Scan for the cell matching the given text and deliver its [x, y] coordinate at center. 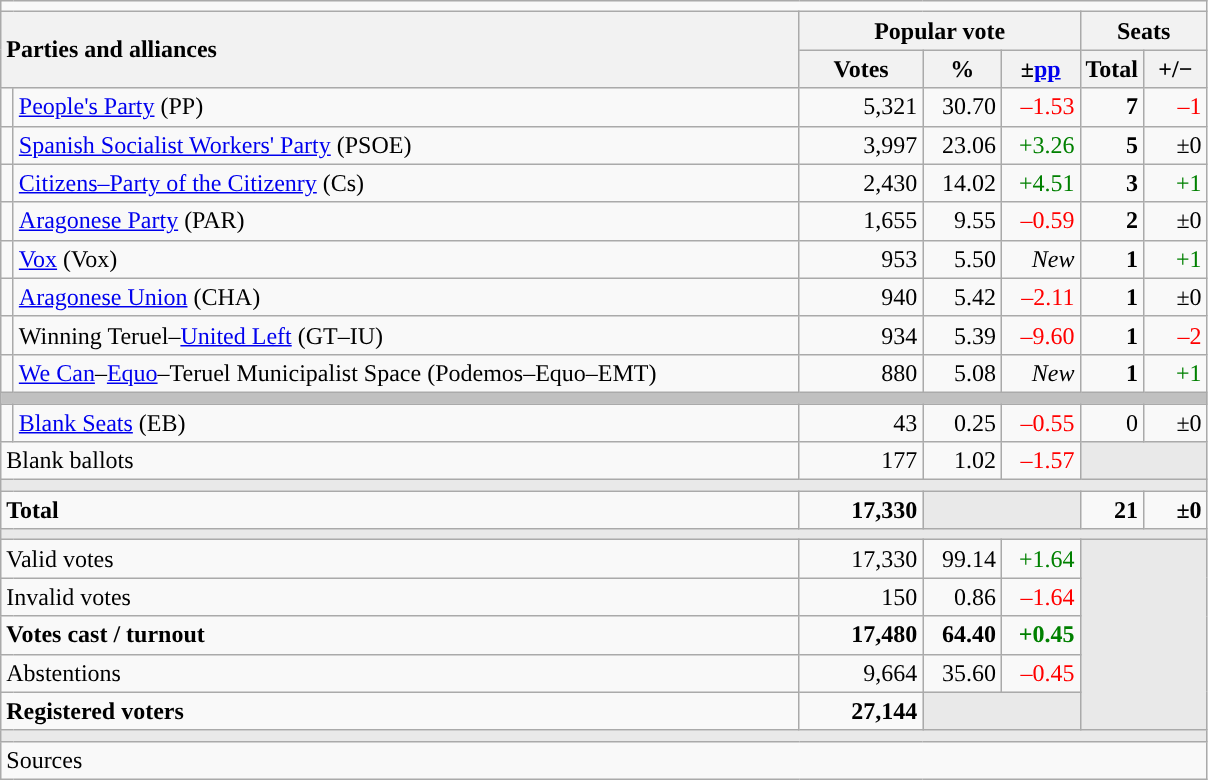
3,997 [861, 145]
64.40 [962, 635]
880 [861, 373]
Valid votes [400, 559]
21 [1112, 510]
5,321 [861, 107]
Aragonese Union (CHA) [406, 297]
177 [861, 461]
Spanish Socialist Workers' Party (PSOE) [406, 145]
5.08 [962, 373]
0.86 [962, 597]
953 [861, 259]
Aragonese Party (PAR) [406, 221]
+1.64 [1040, 559]
43 [861, 423]
7 [1112, 107]
5.50 [962, 259]
2 [1112, 221]
5.39 [962, 335]
Votes [861, 69]
17,480 [861, 635]
14.02 [962, 183]
940 [861, 297]
+/− [1176, 69]
–1.64 [1040, 597]
Votes cast / turnout [400, 635]
Popular vote [940, 31]
–0.55 [1040, 423]
+4.51 [1040, 183]
Blank ballots [400, 461]
Citizens–Party of the Citizenry (Cs) [406, 183]
–2 [1176, 335]
Seats [1144, 31]
+0.45 [1040, 635]
5.42 [962, 297]
35.60 [962, 673]
27,144 [861, 711]
Sources [604, 760]
0 [1112, 423]
–1.57 [1040, 461]
–9.60 [1040, 335]
–0.59 [1040, 221]
Abstentions [400, 673]
9,664 [861, 673]
Invalid votes [400, 597]
–1 [1176, 107]
People's Party (PP) [406, 107]
2,430 [861, 183]
% [962, 69]
0.25 [962, 423]
We Can–Equo–Teruel Municipalist Space (Podemos–Equo–EMT) [406, 373]
±pp [1040, 69]
Winning Teruel–United Left (GT–IU) [406, 335]
23.06 [962, 145]
Blank Seats (EB) [406, 423]
934 [861, 335]
Vox (Vox) [406, 259]
1,655 [861, 221]
9.55 [962, 221]
Parties and alliances [400, 50]
150 [861, 597]
30.70 [962, 107]
1.02 [962, 461]
Registered voters [400, 711]
5 [1112, 145]
–0.45 [1040, 673]
–1.53 [1040, 107]
3 [1112, 183]
+3.26 [1040, 145]
–2.11 [1040, 297]
99.14 [962, 559]
